Determine the [x, y] coordinate at the center of the cell enclosing the given text.  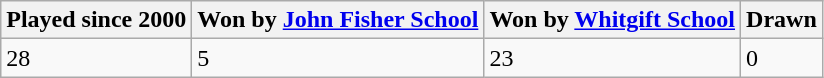
Won by Whitgift School [612, 20]
0 [782, 58]
Drawn [782, 20]
Played since 2000 [96, 20]
23 [612, 58]
28 [96, 58]
5 [338, 58]
Won by John Fisher School [338, 20]
